For the text-containing cell, return its midpoint in (X, Y) coordinate format. 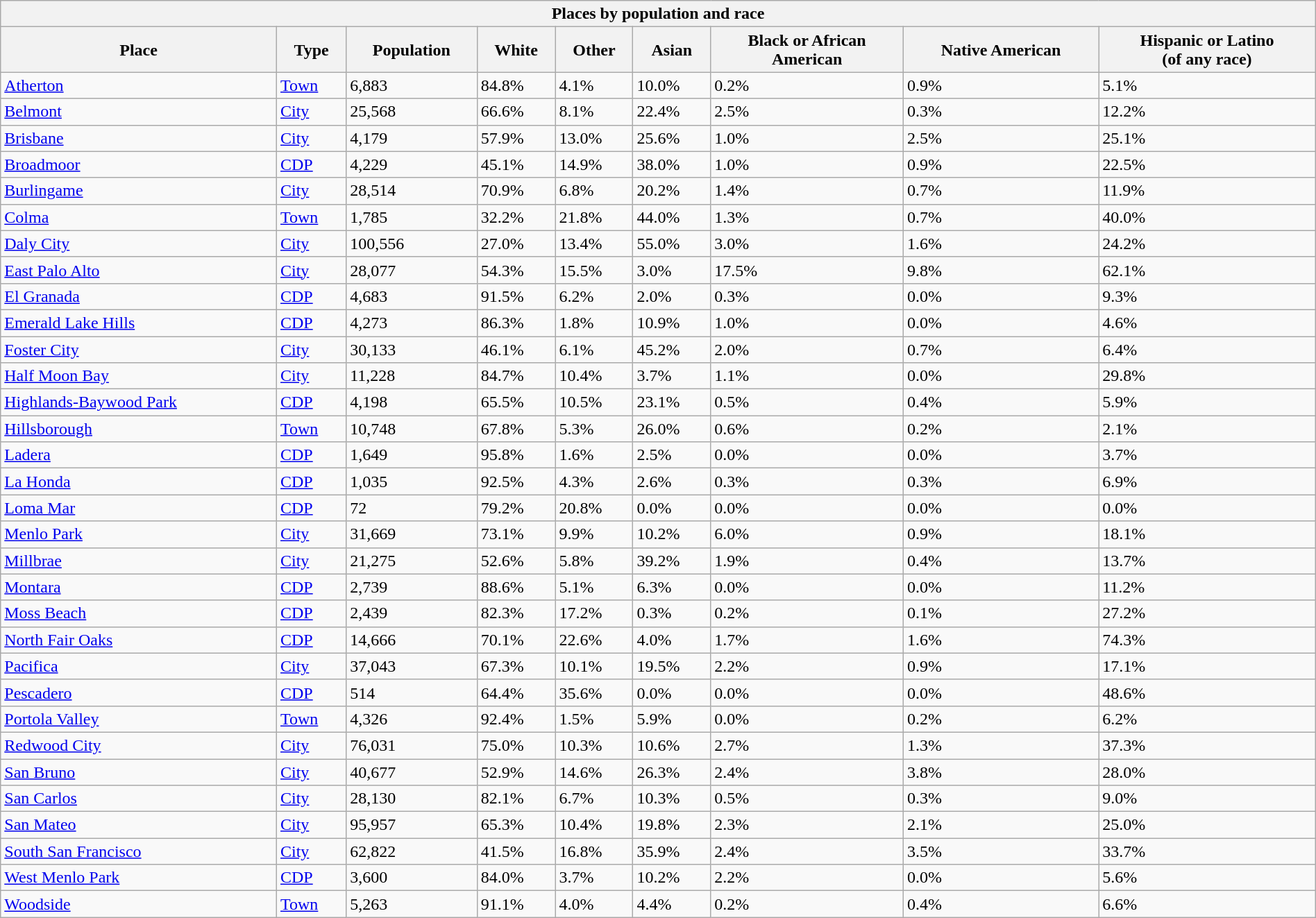
3.5% (1001, 851)
6.0% (807, 534)
10.9% (672, 323)
82.3% (516, 613)
39.2% (672, 561)
4,229 (412, 164)
23.1% (672, 402)
62,822 (412, 851)
25,568 (412, 112)
70.1% (516, 640)
15.5% (594, 270)
82.1% (516, 799)
74.3% (1208, 640)
Highlands-Baywood Park (139, 402)
92.5% (516, 482)
45.1% (516, 164)
17.2% (594, 613)
Woodside (139, 904)
35.9% (672, 851)
Millbrae (139, 561)
1.5% (594, 719)
North Fair Oaks (139, 640)
Daly City (139, 244)
65.3% (516, 825)
67.8% (516, 429)
91.5% (516, 296)
Montara (139, 587)
Native American (1001, 50)
88.6% (516, 587)
27.0% (516, 244)
4,273 (412, 323)
16.8% (594, 851)
Belmont (139, 112)
9.8% (1001, 270)
La Honda (139, 482)
0.1% (1001, 613)
37.3% (1208, 745)
21.8% (594, 217)
4,198 (412, 402)
37,043 (412, 666)
6.6% (1208, 904)
3,600 (412, 878)
19.8% (672, 825)
27.2% (1208, 613)
West Menlo Park (139, 878)
41.5% (516, 851)
Foster City (139, 349)
514 (412, 692)
25.6% (672, 138)
46.1% (516, 349)
East Palo Alto (139, 270)
79.2% (516, 508)
1.1% (807, 376)
4,179 (412, 138)
3.8% (1001, 772)
10.5% (594, 402)
100,556 (412, 244)
84.8% (516, 85)
76,031 (412, 745)
4.6% (1208, 323)
1.8% (594, 323)
52.9% (516, 772)
24.2% (1208, 244)
67.3% (516, 666)
40,677 (412, 772)
12.2% (1208, 112)
13.0% (594, 138)
5.3% (594, 429)
2.6% (672, 482)
28.0% (1208, 772)
57.9% (516, 138)
Broadmoor (139, 164)
Burlingame (139, 191)
2,739 (412, 587)
52.6% (516, 561)
4,683 (412, 296)
20.8% (594, 508)
91.1% (516, 904)
2.7% (807, 745)
44.0% (672, 217)
South San Francisco (139, 851)
11.9% (1208, 191)
Menlo Park (139, 534)
22.5% (1208, 164)
92.4% (516, 719)
Portola Valley (139, 719)
Place (139, 50)
25.1% (1208, 138)
35.6% (594, 692)
4.1% (594, 85)
9.3% (1208, 296)
64.4% (516, 692)
20.2% (672, 191)
13.4% (594, 244)
10,748 (412, 429)
4.4% (672, 904)
Redwood City (139, 745)
11,228 (412, 376)
10.6% (672, 745)
72 (412, 508)
28,077 (412, 270)
5.8% (594, 561)
33.7% (1208, 851)
Population (412, 50)
40.0% (1208, 217)
Places by population and race (658, 14)
9.9% (594, 534)
10.1% (594, 666)
Loma Mar (139, 508)
18.1% (1208, 534)
6.8% (594, 191)
5.6% (1208, 878)
73.1% (516, 534)
2,439 (412, 613)
6.4% (1208, 349)
95.8% (516, 455)
Black or AfricanAmerican (807, 50)
28,514 (412, 191)
11.2% (1208, 587)
84.0% (516, 878)
19.5% (672, 666)
26.0% (672, 429)
45.2% (672, 349)
65.5% (516, 402)
54.3% (516, 270)
Moss Beach (139, 613)
14,666 (412, 640)
Pacifica (139, 666)
San Carlos (139, 799)
Asian (672, 50)
55.0% (672, 244)
38.0% (672, 164)
1,035 (412, 482)
Other (594, 50)
2.3% (807, 825)
Emerald Lake Hills (139, 323)
22.4% (672, 112)
5,263 (412, 904)
25.0% (1208, 825)
6.1% (594, 349)
1.9% (807, 561)
Brisbane (139, 138)
17.5% (807, 270)
95,957 (412, 825)
Ladera (139, 455)
San Mateo (139, 825)
1,785 (412, 217)
Type (311, 50)
86.3% (516, 323)
9.0% (1208, 799)
Hillsborough (139, 429)
32.2% (516, 217)
1,649 (412, 455)
28,130 (412, 799)
17.1% (1208, 666)
Colma (139, 217)
1.4% (807, 191)
4.3% (594, 482)
84.7% (516, 376)
62.1% (1208, 270)
75.0% (516, 745)
Pescadero (139, 692)
Hispanic or Latino(of any race) (1208, 50)
San Bruno (139, 772)
6,883 (412, 85)
8.1% (594, 112)
21,275 (412, 561)
31,669 (412, 534)
26.3% (672, 772)
El Granada (139, 296)
Half Moon Bay (139, 376)
6.7% (594, 799)
30,133 (412, 349)
22.6% (594, 640)
48.6% (1208, 692)
13.7% (1208, 561)
Atherton (139, 85)
1.7% (807, 640)
14.9% (594, 164)
10.0% (672, 85)
29.8% (1208, 376)
0.6% (807, 429)
66.6% (516, 112)
White (516, 50)
6.3% (672, 587)
14.6% (594, 772)
4,326 (412, 719)
70.9% (516, 191)
6.9% (1208, 482)
